Determine the [X, Y] coordinate at the center of the cell enclosing the given text.  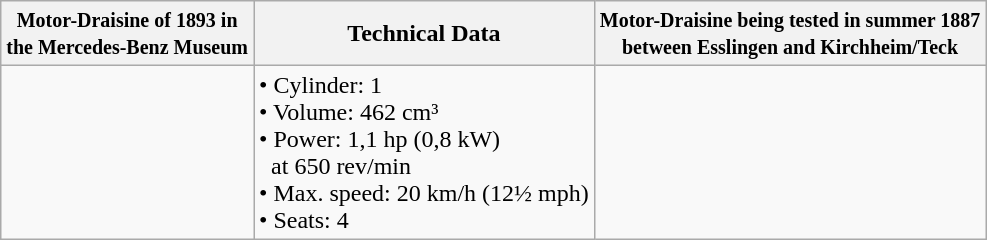
• Cylinder: 1• Volume: 462 cm³• Power: 1,1 hp (0,8 kW) at 650 rev/min• Max. speed: 20 km/h (12½ mph)• Seats: 4 [424, 152]
Technical Data [424, 34]
Motor-Draisine being tested in summer 1887between Esslingen and Kirchheim/Teck [790, 34]
Motor-Draisine of 1893 inthe Mercedes-Benz Museum [128, 34]
